For the text-containing cell, return its midpoint in (x, y) coordinate format. 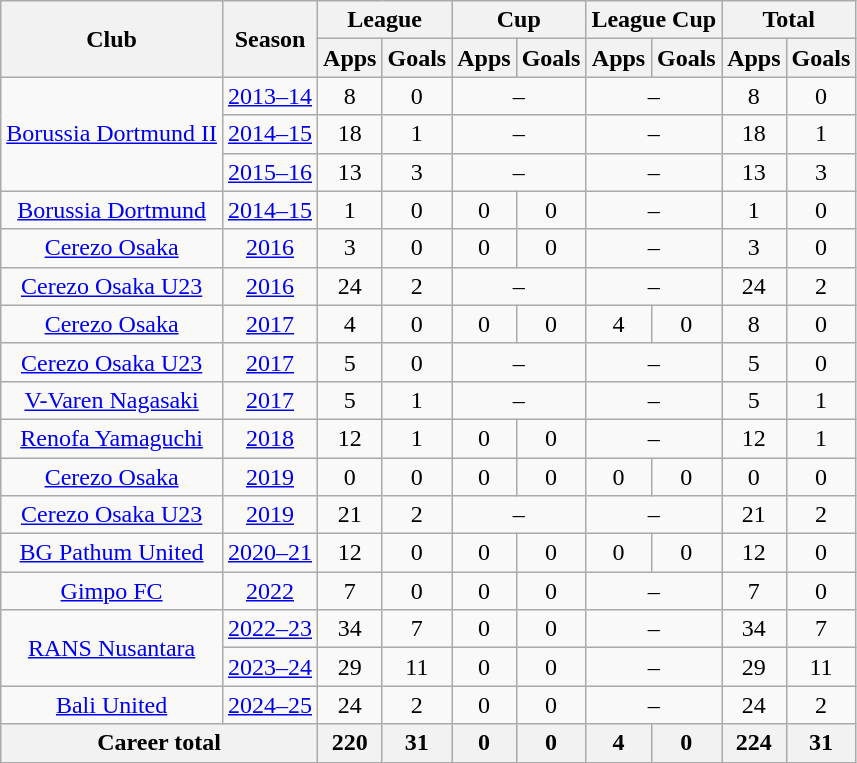
League Cup (654, 20)
Club (112, 39)
224 (754, 743)
2020–21 (270, 553)
Bali United (112, 705)
Borussia Dortmund (112, 210)
Career total (160, 743)
V-Varen Nagasaki (112, 400)
2022–23 (270, 629)
Gimpo FC (112, 591)
2023–24 (270, 667)
Season (270, 39)
2022 (270, 591)
Renofa Yamaguchi (112, 438)
2024–25 (270, 705)
Cup (519, 20)
BG Pathum United (112, 553)
Borussia Dortmund II (112, 134)
2013–14 (270, 96)
League (385, 20)
RANS Nusantara (112, 648)
2015–16 (270, 172)
2018 (270, 438)
220 (350, 743)
Total (789, 20)
